Detect which cell encompasses the target text, then output its [x, y] center coordinate. 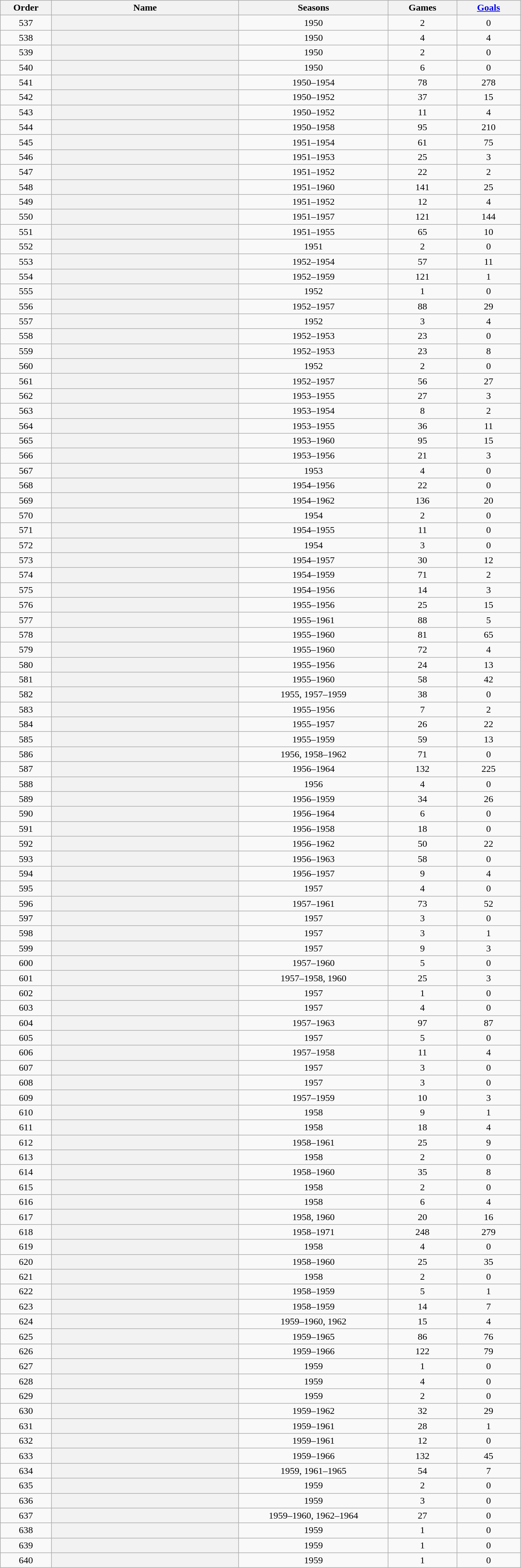
640 [26, 1560]
633 [26, 1456]
589 [26, 799]
1951–1955 [313, 232]
551 [26, 232]
1951 [313, 247]
1951–1957 [313, 217]
559 [26, 351]
582 [26, 695]
1953 [313, 471]
596 [26, 903]
609 [26, 1097]
Games [423, 8]
1956–1958 [313, 829]
613 [26, 1157]
248 [423, 1232]
621 [26, 1277]
Seasons [313, 8]
546 [26, 157]
639 [26, 1545]
1955, 1957–1959 [313, 695]
625 [26, 1336]
545 [26, 142]
1951–1953 [313, 157]
615 [26, 1187]
210 [488, 127]
73 [423, 903]
1957–1959 [313, 1097]
569 [26, 500]
585 [26, 739]
1952–1954 [313, 262]
1954–1955 [313, 530]
599 [26, 948]
632 [26, 1441]
590 [26, 814]
1955–1961 [313, 620]
1955–1957 [313, 724]
622 [26, 1292]
560 [26, 366]
601 [26, 978]
541 [26, 82]
614 [26, 1172]
1957–1961 [313, 903]
79 [488, 1351]
1953–1960 [313, 441]
581 [26, 680]
583 [26, 709]
34 [423, 799]
584 [26, 724]
605 [26, 1038]
1954–1957 [313, 560]
598 [26, 933]
1950–1958 [313, 127]
552 [26, 247]
638 [26, 1530]
1957–1958 [313, 1053]
279 [488, 1232]
617 [26, 1217]
1956 [313, 784]
618 [26, 1232]
547 [26, 172]
540 [26, 67]
636 [26, 1501]
608 [26, 1082]
544 [26, 127]
1959–1965 [313, 1336]
616 [26, 1202]
1957–1963 [313, 1023]
1956–1959 [313, 799]
54 [423, 1471]
550 [26, 217]
595 [26, 888]
Goals [488, 8]
564 [26, 426]
144 [488, 217]
537 [26, 23]
634 [26, 1471]
59 [423, 739]
1955–1959 [313, 739]
1956–1957 [313, 873]
28 [423, 1426]
38 [423, 695]
122 [423, 1351]
580 [26, 665]
1959–1960, 1962–1964 [313, 1515]
1958–1961 [313, 1142]
278 [488, 82]
549 [26, 202]
573 [26, 560]
631 [26, 1426]
612 [26, 1142]
572 [26, 545]
75 [488, 142]
558 [26, 336]
600 [26, 963]
554 [26, 276]
1952–1959 [313, 276]
637 [26, 1515]
566 [26, 456]
16 [488, 1217]
563 [26, 411]
37 [423, 97]
594 [26, 873]
1951–1960 [313, 187]
562 [26, 396]
1950–1954 [313, 82]
607 [26, 1068]
591 [26, 829]
623 [26, 1306]
574 [26, 575]
597 [26, 919]
576 [26, 605]
619 [26, 1247]
45 [488, 1456]
542 [26, 97]
1959, 1961–1965 [313, 1471]
548 [26, 187]
578 [26, 635]
87 [488, 1023]
36 [423, 426]
86 [423, 1336]
553 [26, 262]
565 [26, 441]
1956, 1958–1962 [313, 754]
42 [488, 680]
136 [423, 500]
568 [26, 486]
Name [145, 8]
57 [423, 262]
56 [423, 381]
630 [26, 1411]
50 [423, 844]
1958–1971 [313, 1232]
1951–1954 [313, 142]
1953–1954 [313, 411]
575 [26, 590]
141 [423, 187]
588 [26, 784]
21 [423, 456]
32 [423, 1411]
539 [26, 53]
1958, 1960 [313, 1217]
1954–1962 [313, 500]
624 [26, 1321]
627 [26, 1366]
606 [26, 1053]
1953–1956 [313, 456]
1957–1958, 1960 [313, 978]
579 [26, 649]
1954–1959 [313, 575]
1957–1960 [313, 963]
626 [26, 1351]
561 [26, 381]
567 [26, 471]
635 [26, 1486]
610 [26, 1112]
603 [26, 1008]
593 [26, 859]
571 [26, 530]
1956–1962 [313, 844]
555 [26, 291]
587 [26, 769]
602 [26, 993]
78 [423, 82]
556 [26, 306]
538 [26, 38]
629 [26, 1396]
225 [488, 769]
72 [423, 649]
1959–1962 [313, 1411]
586 [26, 754]
1956–1963 [313, 859]
620 [26, 1262]
543 [26, 112]
76 [488, 1336]
592 [26, 844]
30 [423, 560]
570 [26, 515]
628 [26, 1381]
Order [26, 8]
1959–1960, 1962 [313, 1321]
81 [423, 635]
24 [423, 665]
557 [26, 321]
97 [423, 1023]
604 [26, 1023]
61 [423, 142]
577 [26, 620]
611 [26, 1127]
52 [488, 903]
